Detect which cell encompasses the target text, then output its [X, Y] center coordinate. 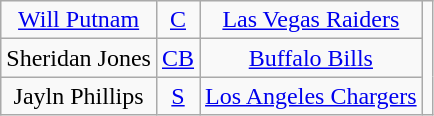
Las Vegas Raiders [312, 20]
Buffalo Bills [312, 58]
S [178, 96]
Jayln Phillips [79, 96]
Los Angeles Chargers [312, 96]
Sheridan Jones [79, 58]
C [178, 20]
CB [178, 58]
Will Putnam [79, 20]
